Locate the cell with the specified text and output its (x, y) center coordinate. 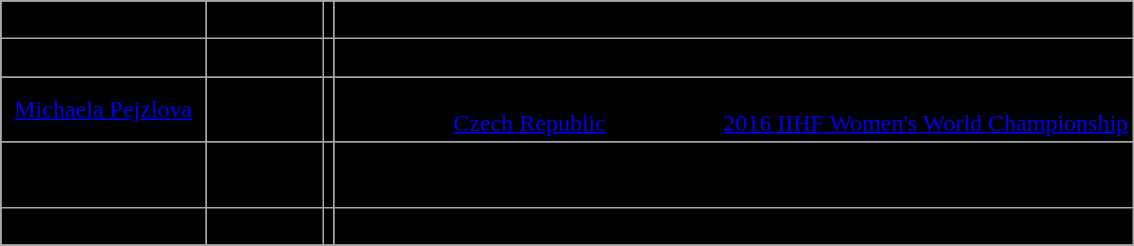
Played for London Jr. Devilettes Member of 2016 U18 Team Ontario (734, 174)
Played for Stanstead College Member of Czech Republic team at the 2016 IIHF Women's World Championship (734, 110)
Taylor Turnquist (104, 226)
Goaltender (265, 20)
Played for Breck School (734, 20)
Jenna Brenneman (104, 20)
Michaela Pejzlova (104, 110)
Played for Anaheim Lady Ducks (734, 58)
Played for Spring Lake Park High School (734, 226)
Katherine Beaumier (104, 58)
Ella Shelton (104, 174)
